Identify which cell holds the provided text, then report its [x, y] central coordinate. 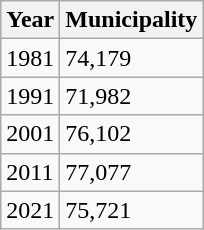
1991 [30, 96]
75,721 [132, 210]
76,102 [132, 134]
74,179 [132, 58]
77,077 [132, 172]
2021 [30, 210]
2011 [30, 172]
2001 [30, 134]
1981 [30, 58]
Year [30, 20]
Municipality [132, 20]
71,982 [132, 96]
